Search for the cell housing the specified text and yield its [x, y] center coordinate. 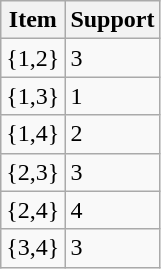
{1,4} [33, 134]
4 [112, 210]
{1,3} [33, 96]
Support [112, 20]
{2,3} [33, 172]
2 [112, 134]
1 [112, 96]
Item [33, 20]
{2,4} [33, 210]
{3,4} [33, 248]
{1,2} [33, 58]
